Extract the [x, y] coordinate from the center of the cell holding the provided text.  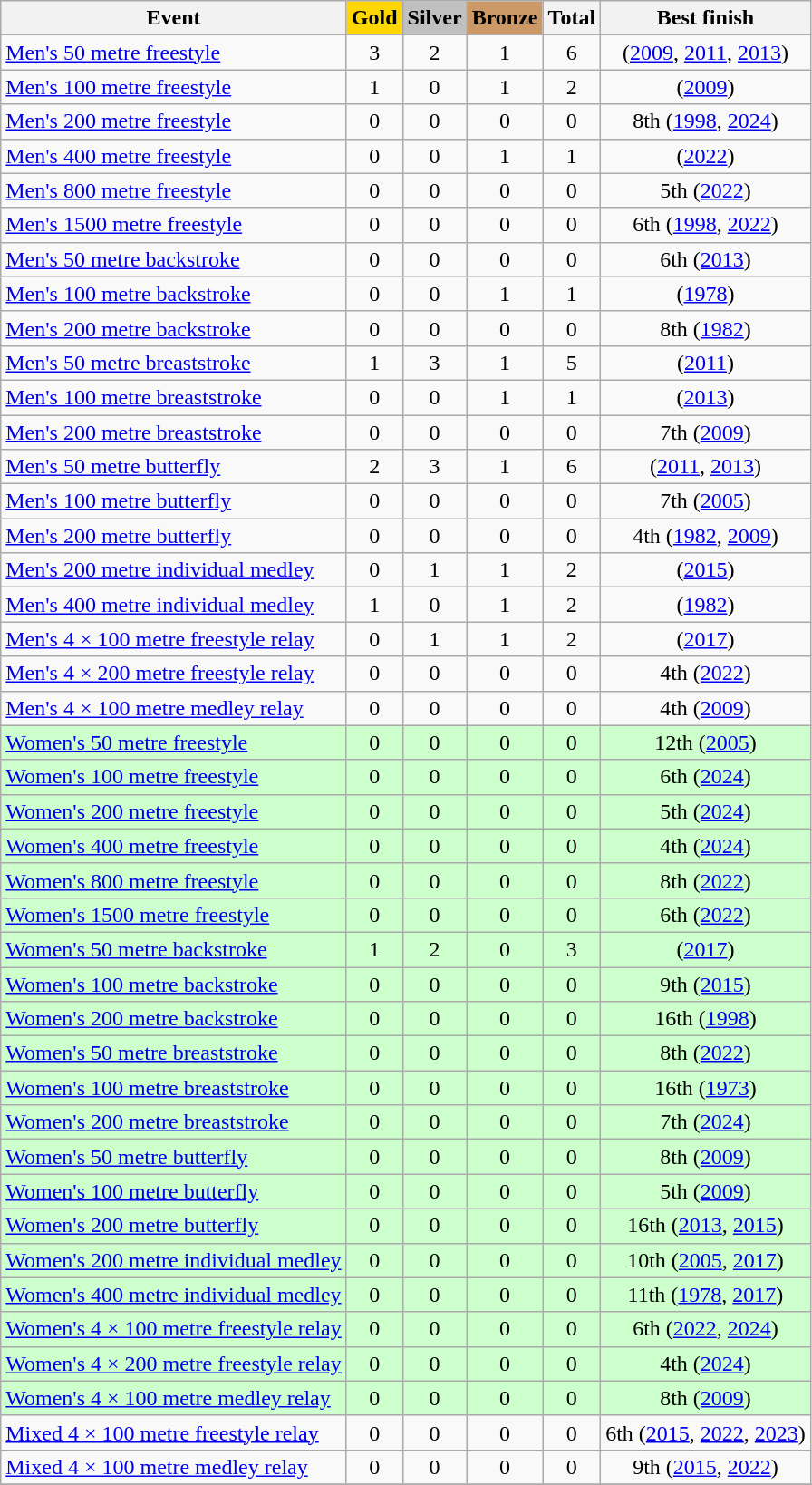
Men's 50 metre backstroke [174, 259]
Men's 4 × 100 metre medley relay [174, 708]
Men's 200 metre individual medley [174, 570]
Event [174, 18]
Women's 50 metre breaststroke [174, 1053]
Men's 50 metre freestyle [174, 53]
Women's 100 metre butterfly [174, 1191]
Women's 4 × 200 metre freestyle relay [174, 1364]
12th (2005) [706, 742]
Women's 50 metre freestyle [174, 742]
Women's 4 × 100 metre freestyle relay [174, 1329]
8th (1982) [706, 328]
(1978) [706, 294]
Women's 400 metre individual medley [174, 1295]
Women's 100 metre breaststroke [174, 1088]
10th (2005, 2017) [706, 1260]
Men's 100 metre freestyle [174, 87]
Total [572, 18]
Bronze [505, 18]
Women's 100 metre freestyle [174, 777]
Women's 200 metre freestyle [174, 811]
(2009, 2011, 2013) [706, 53]
Women's 200 metre individual medley [174, 1260]
(2022) [706, 156]
9th (2015, 2022) [706, 1467]
6th (2022) [706, 915]
Men's 200 metre backstroke [174, 328]
(2015) [706, 570]
Men's 50 metre butterfly [174, 467]
Gold [374, 18]
5th (2022) [706, 190]
Men's 4 × 200 metre freestyle relay [174, 674]
6th (2015, 2022, 2023) [706, 1432]
7th (2009) [706, 432]
9th (2015) [706, 984]
Mixed 4 × 100 metre medley relay [174, 1467]
Women's 200 metre backstroke [174, 1019]
Men's 400 metre freestyle [174, 156]
6th (2022, 2024) [706, 1329]
Women's 50 metre butterfly [174, 1157]
(2009) [706, 87]
11th (1978, 2017) [706, 1295]
Best finish [706, 18]
6th (2024) [706, 777]
8th (1998, 2024) [706, 121]
7th (2005) [706, 501]
(2011) [706, 363]
Men's 800 metre freestyle [174, 190]
Women's 200 metre breaststroke [174, 1122]
Women's 1500 metre freestyle [174, 915]
Silver [435, 18]
Women's 100 metre backstroke [174, 984]
Women's 400 metre freestyle [174, 846]
Men's 50 metre breaststroke [174, 363]
Men's 100 metre backstroke [174, 294]
16th (1998) [706, 1019]
Men's 1500 metre freestyle [174, 225]
Men's 400 metre individual medley [174, 605]
Men's 200 metre breaststroke [174, 432]
Women's 50 metre backstroke [174, 949]
16th (2013, 2015) [706, 1226]
Women's 800 metre freestyle [174, 880]
Men's 200 metre butterfly [174, 536]
4th (2009) [706, 708]
6th (2013) [706, 259]
Women's 4 × 100 metre medley relay [174, 1398]
7th (2024) [706, 1122]
6th (1998, 2022) [706, 225]
Women's 200 metre butterfly [174, 1226]
16th (1973) [706, 1088]
5th (2024) [706, 811]
(2011, 2013) [706, 467]
5 [572, 363]
Men's 4 × 100 metre freestyle relay [174, 639]
Men's 200 metre freestyle [174, 121]
(2013) [706, 397]
(1982) [706, 605]
5th (2009) [706, 1191]
Men's 100 metre breaststroke [174, 397]
4th (1982, 2009) [706, 536]
Men's 100 metre butterfly [174, 501]
4th (2022) [706, 674]
Mixed 4 × 100 metre freestyle relay [174, 1432]
